Extract the (X, Y) coordinate from the center of the cell holding the provided text.  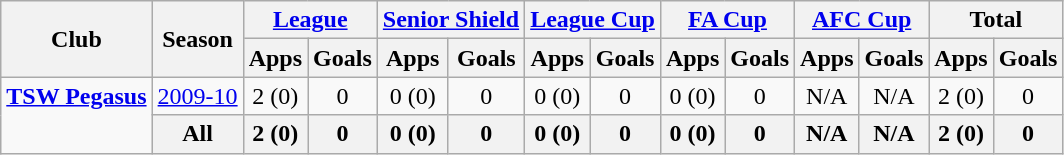
2009-10 (198, 96)
FA Cup (727, 20)
All (198, 134)
League Cup (593, 20)
Season (198, 39)
AFC Cup (862, 20)
Club (76, 39)
Senior Shield (450, 20)
League (310, 20)
Total (996, 20)
TSW Pegasus (76, 115)
